Capture the cell that displays the provided text and extract its [X, Y] central coordinate. 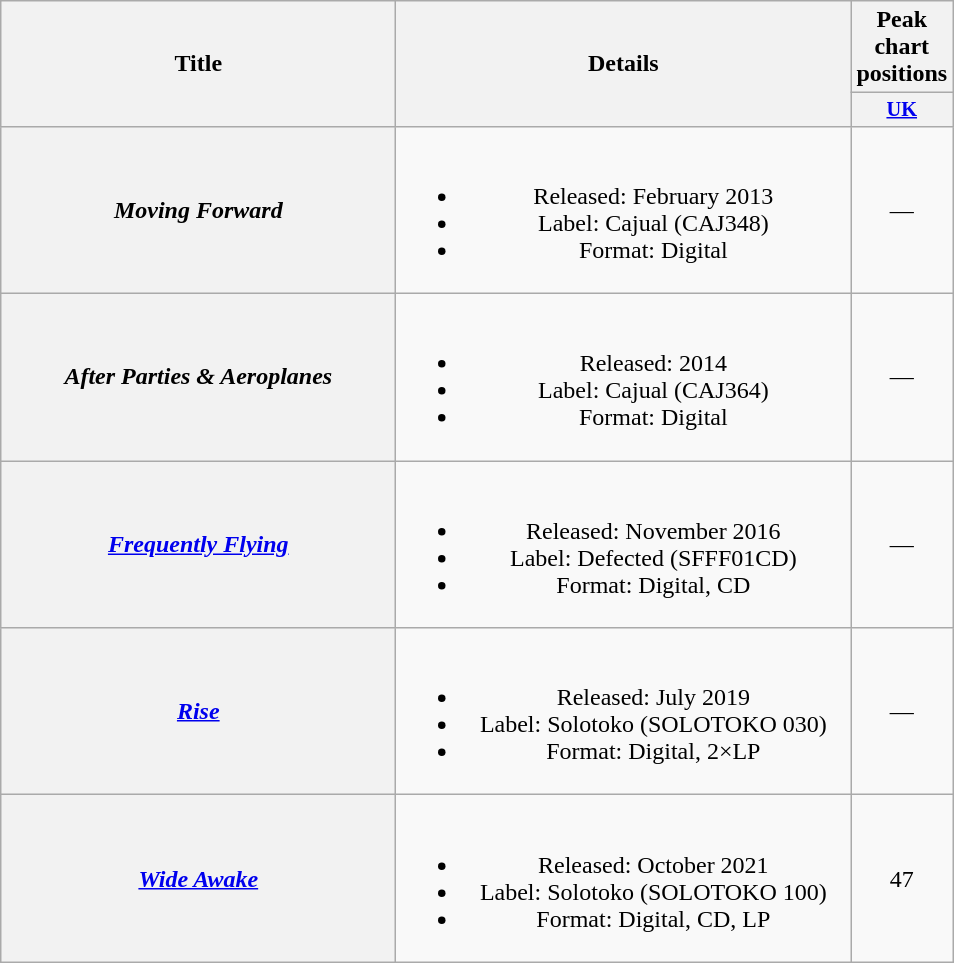
Released: October 2021Label: Solotoko (SOLOTOKO 100)Format: Digital, CD, LP [624, 878]
Released: February 2013Label: Cajual (CAJ348)Format: Digital [624, 210]
Details [624, 64]
Released: July 2019Label: Solotoko (SOLOTOKO 030)Format: Digital, 2×LP [624, 712]
Released: 2014Label: Cajual (CAJ364)Format: Digital [624, 378]
Title [198, 64]
Moving Forward [198, 210]
Frequently Flying [198, 544]
After Parties & Aeroplanes [198, 378]
Rise [198, 712]
UK [902, 110]
Peak chart positions [902, 47]
Wide Awake [198, 878]
Released: November 2016Label: Defected (SFFF01CD)Format: Digital, CD [624, 544]
47 [902, 878]
